Pinpoint the cell where the given text exists, returning its (X, Y) midpoint coordinate. 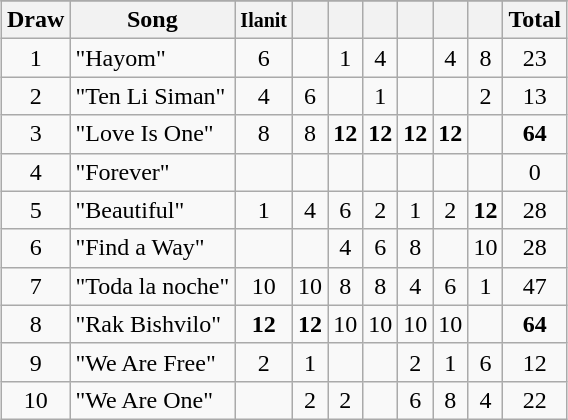
22 (535, 400)
9 (36, 362)
"Beautiful" (152, 210)
Total (535, 20)
"Ten Li Siman" (152, 96)
3 (36, 134)
23 (535, 58)
Song (152, 20)
"We Are One" (152, 400)
5 (36, 210)
Draw (36, 20)
"Rak Bishvilo" (152, 324)
"Love Is One" (152, 134)
"Hayom" (152, 58)
47 (535, 286)
7 (36, 286)
Ilanit (264, 20)
"Forever" (152, 172)
0 (535, 172)
13 (535, 96)
"Find a Way" (152, 248)
"Toda la noche" (152, 286)
"We Are Free" (152, 362)
